From the cell containing the given text, extract its center point as (x, y) coordinate. 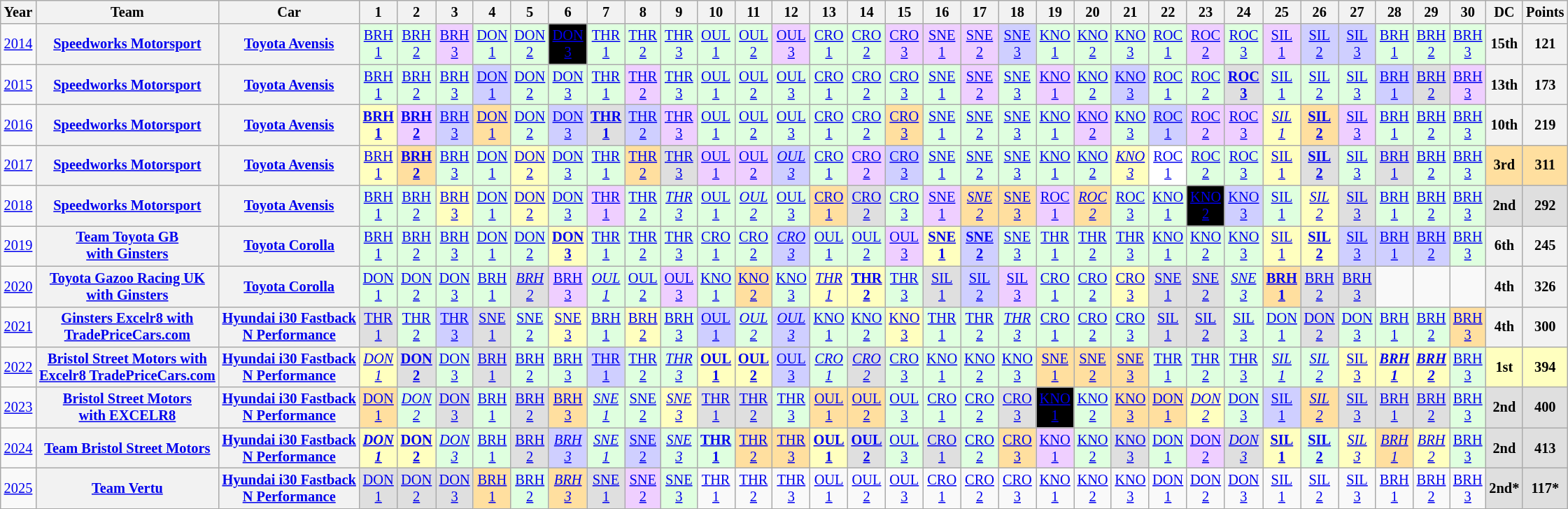
8 (643, 12)
2025 (18, 488)
Points (1545, 12)
10 (716, 12)
22 (1168, 12)
245 (1545, 246)
292 (1545, 206)
6th (1504, 246)
30 (1468, 12)
2022 (18, 367)
3rd (1504, 165)
Year (18, 12)
121 (1545, 44)
19 (1055, 12)
Team Bristol Street Motors (127, 448)
413 (1545, 448)
7 (606, 12)
Bristol Street Motors withExcelr8 TradePriceCars.com (127, 367)
Bristol Street Motorswith EXCELR8 (127, 407)
2016 (18, 125)
Toyota Gazoo Racing UKwith Ginsters (127, 286)
2 (417, 12)
26 (1320, 12)
3 (455, 12)
219 (1545, 125)
20 (1093, 12)
27 (1357, 12)
2018 (18, 206)
23 (1206, 12)
2014 (18, 44)
Car (290, 12)
Ginsters Excelr8 withTradePriceCars.com (127, 327)
2024 (18, 448)
326 (1545, 286)
9 (679, 12)
29 (1432, 12)
5 (530, 12)
18 (1017, 12)
311 (1545, 165)
15 (904, 12)
400 (1545, 407)
6 (568, 12)
2019 (18, 246)
Team Vertu (127, 488)
173 (1545, 85)
394 (1545, 367)
15th (1504, 44)
117* (1545, 488)
11 (754, 12)
Team Toyota GBwith Ginsters (127, 246)
2nd* (1504, 488)
300 (1545, 327)
2017 (18, 165)
2020 (18, 286)
25 (1282, 12)
13 (829, 12)
2015 (18, 85)
13th (1504, 85)
14 (867, 12)
28 (1394, 12)
17 (980, 12)
16 (942, 12)
10th (1504, 125)
4 (492, 12)
1st (1504, 367)
2023 (18, 407)
2021 (18, 327)
DC (1504, 12)
1 (379, 12)
24 (1244, 12)
21 (1130, 12)
Team (127, 12)
12 (791, 12)
